Locate the cell with the specified text and output its (X, Y) center coordinate. 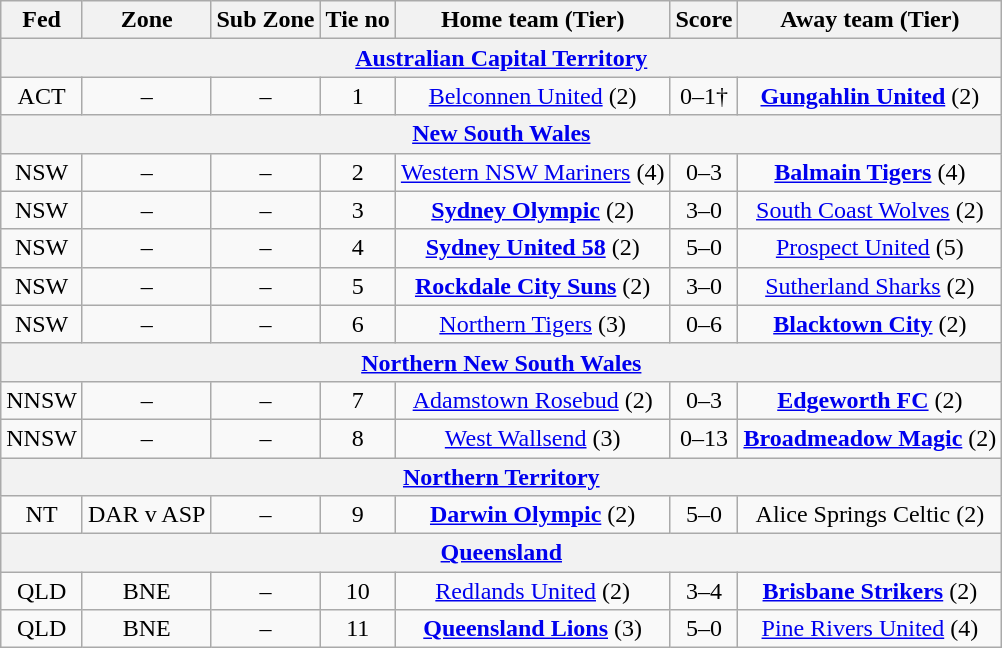
Sydney Olympic (2) (532, 210)
3 (358, 210)
Zone (146, 20)
Home team (Tier) (532, 20)
1 (358, 96)
New South Wales (502, 134)
Away team (Tier) (870, 20)
0–1† (704, 96)
Northern New South Wales (502, 362)
6 (358, 324)
Redlands United (2) (532, 591)
Edgeworth FC (2) (870, 400)
Brisbane Strikers (2) (870, 591)
10 (358, 591)
West Wallsend (3) (532, 438)
3–4 (704, 591)
Northern Territory (502, 477)
Balmain Tigers (4) (870, 172)
Sub Zone (266, 20)
9 (358, 515)
Northern Tigers (3) (532, 324)
Adamstown Rosebud (2) (532, 400)
ACT (42, 96)
0–13 (704, 438)
Darwin Olympic (2) (532, 515)
11 (358, 629)
Queensland Lions (3) (532, 629)
DAR v ASP (146, 515)
Rockdale City Suns (2) (532, 286)
7 (358, 400)
Queensland (502, 553)
Broadmeadow Magic (2) (870, 438)
2 (358, 172)
8 (358, 438)
Belconnen United (2) (532, 96)
Blacktown City (2) (870, 324)
Prospect United (5) (870, 248)
Gungahlin United (2) (870, 96)
Tie no (358, 20)
4 (358, 248)
5 (358, 286)
Sydney United 58 (2) (532, 248)
Western NSW Mariners (4) (532, 172)
Pine Rivers United (4) (870, 629)
Alice Springs Celtic (2) (870, 515)
Score (704, 20)
Australian Capital Territory (502, 58)
Fed (42, 20)
South Coast Wolves (2) (870, 210)
0–6 (704, 324)
Sutherland Sharks (2) (870, 286)
NT (42, 515)
